Detect which cell encompasses the target text, then output its (x, y) center coordinate. 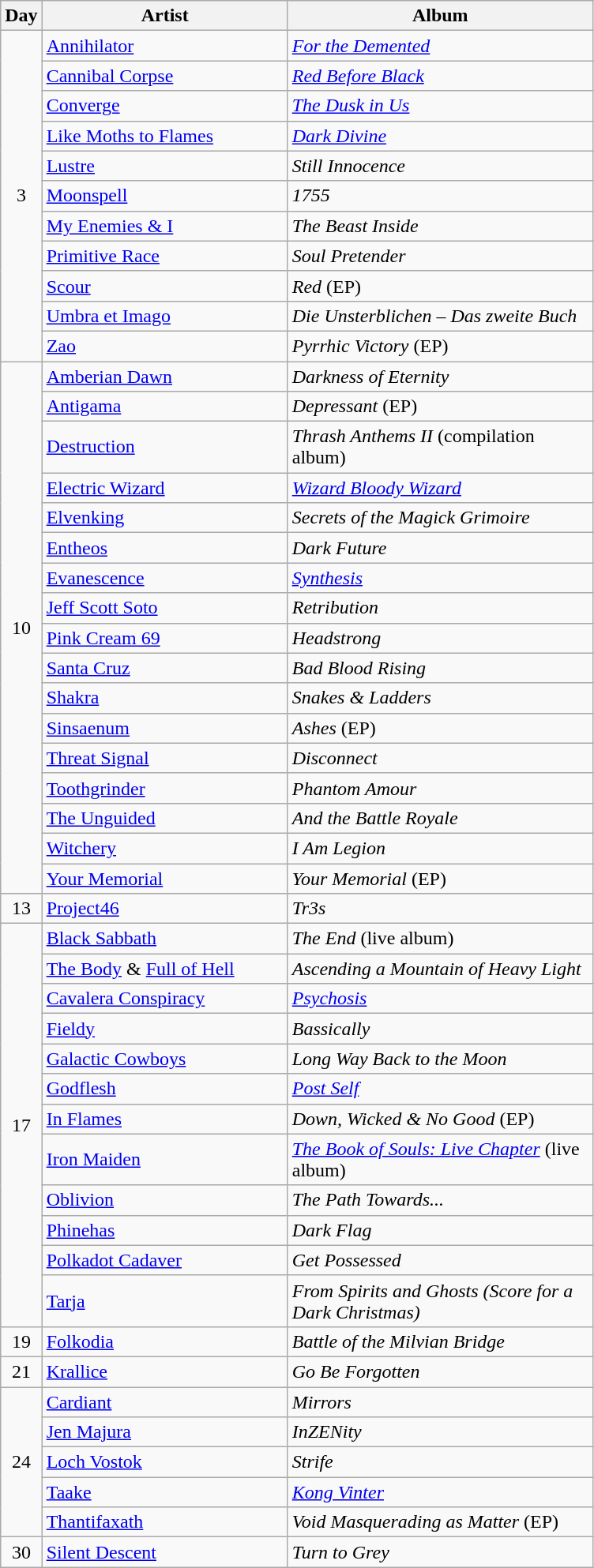
Dark Flag (440, 1230)
Galactic Cowboys (164, 1059)
Bad Blood Rising (440, 668)
Oblivion (164, 1200)
Psychosis (440, 999)
The Unguided (164, 818)
30 (21, 1552)
For the Demented (440, 46)
From Spirits and Ghosts (Score for a Dark Christmas) (440, 1301)
Strife (440, 1462)
Threat Signal (164, 758)
Red (EP) (440, 286)
Converge (164, 106)
InZENity (440, 1432)
Depressant (EP) (440, 407)
Artist (164, 16)
Electric Wizard (164, 488)
Moonspell (164, 196)
Ashes (EP) (440, 728)
Synthesis (440, 578)
Thantifaxath (164, 1522)
Bassically (440, 1029)
Entheos (164, 548)
Pyrrhic Victory (EP) (440, 346)
Your Memorial (164, 879)
Thrash Anthems II (compilation album) (440, 447)
21 (21, 1371)
Destruction (164, 447)
Phantom Amour (440, 788)
Sinsaenum (164, 728)
24 (21, 1461)
Cavalera Conspiracy (164, 999)
Die Unsterblichen – Das zweite Buch (440, 316)
Jeff Scott Soto (164, 608)
Iron Maiden (164, 1159)
Annihilator (164, 46)
Snakes & Ladders (440, 698)
Still Innocence (440, 166)
Dark Future (440, 548)
The Beast Inside (440, 226)
I Am Legion (440, 848)
Antigama (164, 407)
Zao (164, 346)
Secrets of the Magick Grimoire (440, 518)
Go Be Forgotten (440, 1371)
Phinehas (164, 1230)
Fieldy (164, 1029)
Soul Pretender (440, 256)
Polkadot Cadaver (164, 1260)
10 (21, 628)
Tarja (164, 1301)
Black Sabbath (164, 939)
Ascending a Mountain of Heavy Light (440, 969)
Down, Wicked & No Good (EP) (440, 1119)
Silent Descent (164, 1552)
Your Memorial (EP) (440, 879)
Album (440, 16)
Godflesh (164, 1089)
Toothgrinder (164, 788)
The Dusk in Us (440, 106)
My Enemies & I (164, 226)
Long Way Back to the Moon (440, 1059)
13 (21, 909)
Turn to Grey (440, 1552)
Lustre (164, 166)
Pink Cream 69 (164, 638)
Retribution (440, 608)
1755 (440, 196)
Krallice (164, 1371)
Disconnect (440, 758)
Darkness of Eternity (440, 377)
Headstrong (440, 638)
The Body & Full of Hell (164, 969)
Battle of the Milvian Bridge (440, 1341)
Amberian Dawn (164, 377)
Dark Divine (440, 136)
Shakra (164, 698)
The End (live album) (440, 939)
Evanescence (164, 578)
Umbra et Imago (164, 316)
Loch Vostok (164, 1462)
Scour (164, 286)
Folkodia (164, 1341)
Elvenking (164, 518)
Santa Cruz (164, 668)
In Flames (164, 1119)
Project46 (164, 909)
Witchery (164, 848)
Wizard Bloody Wizard (440, 488)
Like Moths to Flames (164, 136)
Tr3s (440, 909)
Mirrors (440, 1401)
19 (21, 1341)
The Book of Souls: Live Chapter (live album) (440, 1159)
Kong Vinter (440, 1492)
Day (21, 16)
And the Battle Royale (440, 818)
Cardiant (164, 1401)
17 (21, 1126)
Get Possessed (440, 1260)
Primitive Race (164, 256)
Taake (164, 1492)
Cannibal Corpse (164, 76)
3 (21, 196)
Red Before Black (440, 76)
Void Masquerading as Matter (EP) (440, 1522)
Jen Majura (164, 1432)
Post Self (440, 1089)
The Path Towards... (440, 1200)
